Capture the cell that displays the provided text and extract its (x, y) central coordinate. 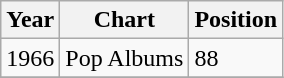
Position (236, 20)
88 (236, 58)
Year (30, 20)
Pop Albums (124, 58)
1966 (30, 58)
Chart (124, 20)
